From the cell containing the given text, extract its center point as [X, Y] coordinate. 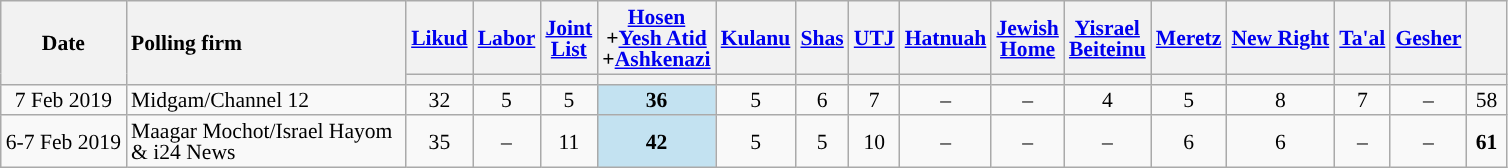
Likud [440, 38]
11 [568, 142]
Ta'al [1362, 38]
8 [1280, 100]
Labor [507, 38]
JewishHome [1027, 38]
6-7 Feb 2019 [64, 142]
10 [874, 142]
32 [440, 100]
Date [64, 42]
36 [656, 100]
JointList [568, 38]
Meretz [1189, 38]
4 [1108, 100]
Polling firm [266, 42]
7 Feb 2019 [64, 100]
42 [656, 142]
Hatnuah [946, 38]
YisraelBeiteinu [1108, 38]
Maagar Mochot/Israel Hayom & i24 News [266, 142]
Midgam/Channel 12 [266, 100]
Gesher [1428, 38]
New Right [1280, 38]
UTJ [874, 38]
Kulanu [756, 38]
Hosen+Yesh Atid+Ashkenazi [656, 38]
58 [1486, 100]
Shas [822, 38]
35 [440, 142]
61 [1486, 142]
